Extract the [X, Y] coordinate from the center of the cell holding the provided text.  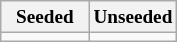
Unseeded [133, 17]
Seeded [45, 17]
